Provide the [X, Y] coordinate of the cell's center where the given text is located.  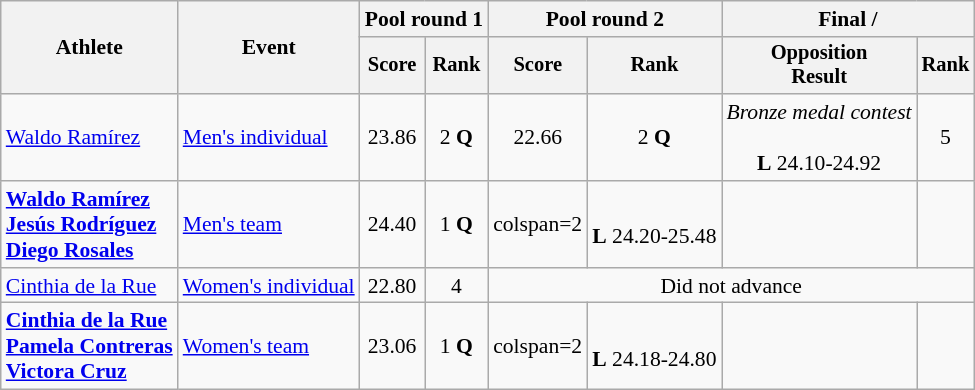
23.06 [392, 346]
Final / [848, 19]
Women's individual [269, 286]
24.40 [392, 224]
Waldo Ramírez [90, 138]
22.80 [392, 286]
4 [457, 286]
Athlete [90, 48]
Pool round 2 [604, 19]
22.66 [538, 138]
L 24.18-24.80 [654, 346]
Women's team [269, 346]
Event [269, 48]
Cinthia de la RuePamela ContrerasVictora Cruz [90, 346]
Pool round 1 [424, 19]
Cinthia de la Rue [90, 286]
OppositionResult [820, 66]
Waldo RamírezJesús RodríguezDiego Rosales [90, 224]
Men's team [269, 224]
Did not advance [731, 286]
L 24.20-25.48 [654, 224]
5 [946, 138]
23.86 [392, 138]
Bronze medal contestL 24.10-24.92 [820, 138]
Men's individual [269, 138]
